Extract the (x, y) coordinate from the center of the cell holding the provided text.  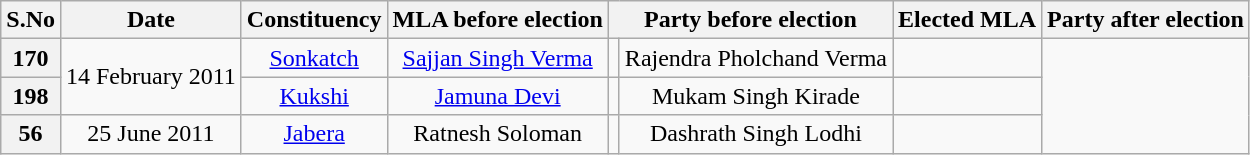
Jamuna Devi (498, 96)
Party before election (750, 20)
Rajendra Pholchand Verma (756, 58)
Constituency (314, 20)
198 (31, 96)
Elected MLA (968, 20)
MLA before election (498, 20)
56 (31, 134)
Dashrath Singh Lodhi (756, 134)
Party after election (1146, 20)
14 February 2011 (150, 77)
S.No (31, 20)
Kukshi (314, 96)
25 June 2011 (150, 134)
Ratnesh Soloman (498, 134)
Jabera (314, 134)
Sajjan Singh Verma (498, 58)
170 (31, 58)
Date (150, 20)
Sonkatch (314, 58)
Mukam Singh Kirade (756, 96)
